For the text-containing cell, return its midpoint in [X, Y] coordinate format. 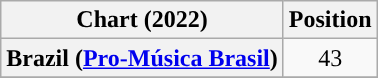
Position [330, 20]
Brazil (Pro-Música Brasil) [142, 58]
43 [330, 58]
Chart (2022) [142, 20]
